Detect which cell encompasses the target text, then output its [X, Y] center coordinate. 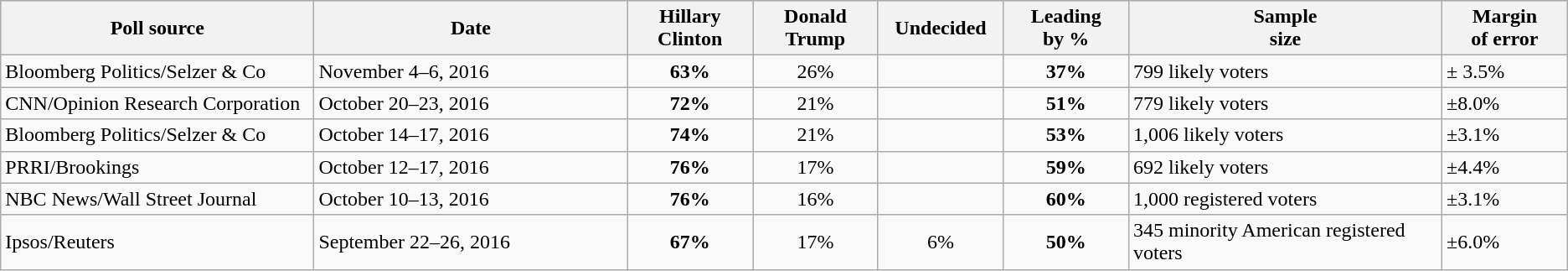
October 12–17, 2016 [471, 167]
50% [1066, 242]
59% [1066, 167]
1,000 registered voters [1285, 199]
Date [471, 29]
October 10–13, 2016 [471, 199]
37% [1066, 71]
16% [816, 199]
63% [690, 71]
779 likely voters [1285, 103]
± 3.5% [1505, 71]
Hillary Clinton [690, 29]
October 14–17, 2016 [471, 135]
PRRI/Brookings [157, 167]
Leadingby % [1066, 29]
1,006 likely voters [1285, 135]
NBC News/Wall Street Journal [157, 199]
Ipsos/Reuters [157, 242]
74% [690, 135]
September 22–26, 2016 [471, 242]
Marginof error [1505, 29]
±8.0% [1505, 103]
6% [941, 242]
±4.4% [1505, 167]
Undecided [941, 29]
53% [1066, 135]
November 4–6, 2016 [471, 71]
±6.0% [1505, 242]
72% [690, 103]
51% [1066, 103]
799 likely voters [1285, 71]
Poll source [157, 29]
60% [1066, 199]
Donald Trump [816, 29]
Samplesize [1285, 29]
692 likely voters [1285, 167]
October 20–23, 2016 [471, 103]
26% [816, 71]
67% [690, 242]
CNN/Opinion Research Corporation [157, 103]
345 minority American registered voters [1285, 242]
